Provide the [x, y] coordinate of the cell's center where the given text is located.  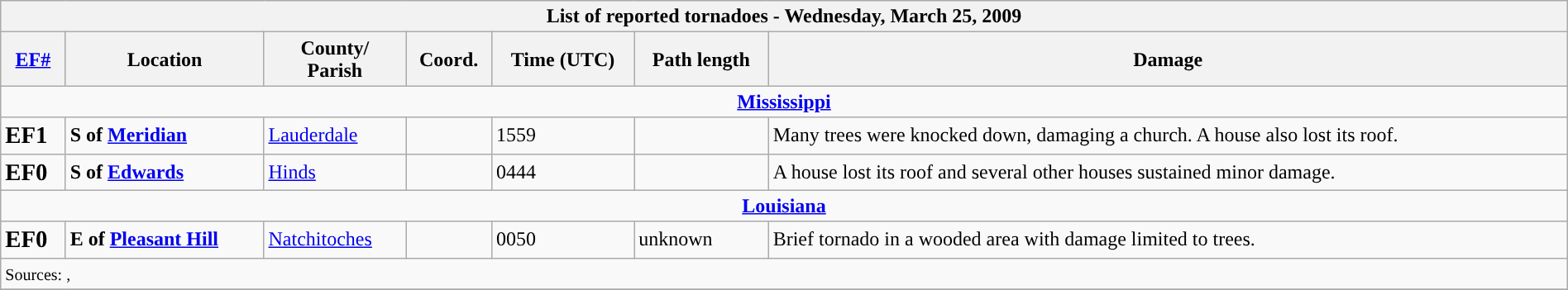
Louisiana [784, 206]
Lauderdale [335, 135]
Coord. [449, 59]
S of Edwards [165, 172]
Time (UTC) [563, 59]
Mississippi [784, 102]
1559 [563, 135]
Natchitoches [335, 240]
Location [165, 59]
Path length [701, 59]
Brief tornado in a wooded area with damage limited to trees. [1168, 240]
S of Meridian [165, 135]
Many trees were knocked down, damaging a church. A house also lost its roof. [1168, 135]
0444 [563, 172]
List of reported tornadoes - Wednesday, March 25, 2009 [784, 17]
0050 [563, 240]
Hinds [335, 172]
E of Pleasant Hill [165, 240]
Damage [1168, 59]
A house lost its roof and several other houses sustained minor damage. [1168, 172]
EF# [33, 59]
EF1 [33, 135]
County/Parish [335, 59]
Sources: , [784, 273]
unknown [701, 240]
